For the text-containing cell, return its midpoint in (x, y) coordinate format. 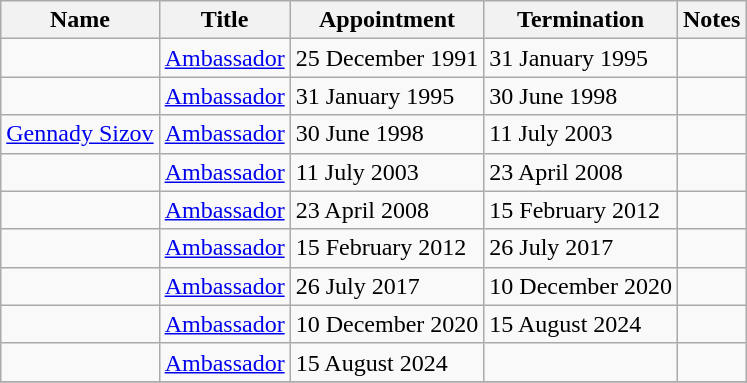
Notes (711, 20)
Title (224, 20)
Appointment (387, 20)
25 December 1991 (387, 58)
Gennady Sizov (80, 134)
Termination (581, 20)
Name (80, 20)
